Extract the [X, Y] coordinate from the center of the cell holding the provided text.  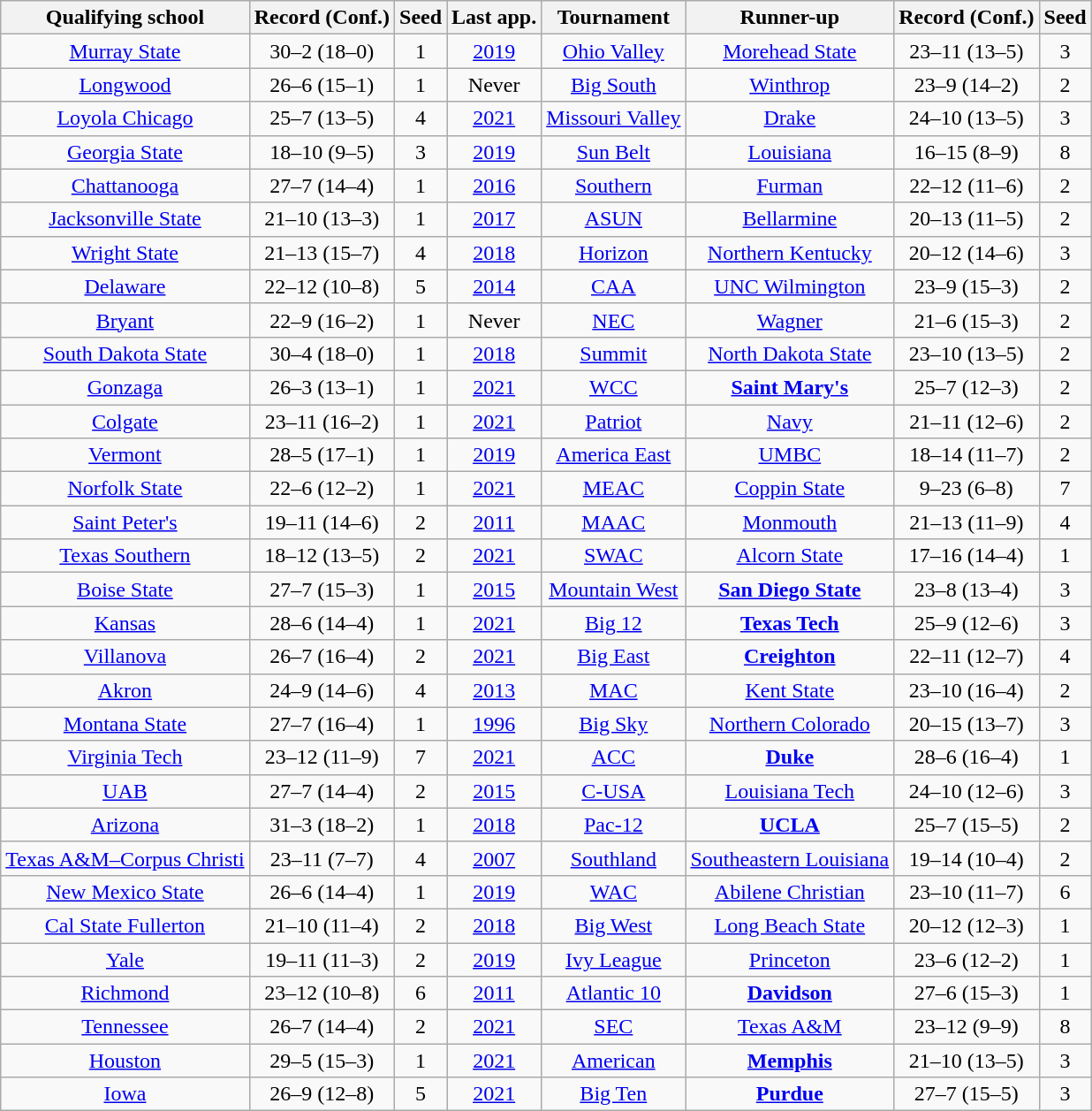
30–4 (18–0) [322, 354]
Southland [613, 858]
UCLA [790, 825]
South Dakota State [125, 354]
Texas A&M [790, 1027]
2007 [495, 858]
25–7 (15–5) [967, 825]
22–12 (11–6) [967, 186]
Navy [790, 422]
CAA [613, 286]
18–14 (11–7) [967, 455]
Louisiana Tech [790, 791]
28–6 (14–4) [322, 623]
Tennessee [125, 1027]
23–11 (13–5) [967, 51]
Texas Southern [125, 556]
21–10 (13–5) [967, 1061]
Kent State [790, 690]
28–6 (16–4) [967, 757]
Akron [125, 690]
26–6 (15–1) [322, 85]
Big East [613, 657]
MEAC [613, 489]
21–6 (15–3) [967, 320]
Pac-12 [613, 825]
Texas Tech [790, 623]
21–10 (11–4) [322, 925]
Wright State [125, 253]
WAC [613, 892]
Davidson [790, 993]
WCC [613, 387]
Big 12 [613, 623]
2017 [495, 219]
Runner-up [790, 18]
26–7 (14–4) [322, 1027]
Creighton [790, 657]
Sun Belt [613, 152]
27–7 (16–4) [322, 724]
North Dakota State [790, 354]
Coppin State [790, 489]
Longwood [125, 85]
Missouri Valley [613, 118]
2014 [495, 286]
Richmond [125, 993]
ACC [613, 757]
New Mexico State [125, 892]
2013 [495, 690]
17–16 (14–4) [967, 556]
23–6 (12–2) [967, 959]
America East [613, 455]
Gonzaga [125, 387]
Alcorn State [790, 556]
Wagner [790, 320]
19–14 (10–4) [967, 858]
18–10 (9–5) [322, 152]
Southeastern Louisiana [790, 858]
Northern Kentucky [790, 253]
Virginia Tech [125, 757]
23–12 (10–8) [322, 993]
Big Ten [613, 1094]
Duke [790, 757]
23–10 (11–7) [967, 892]
Iowa [125, 1094]
Atlantic 10 [613, 993]
Cal State Fullerton [125, 925]
Big Sky [613, 724]
Yale [125, 959]
NEC [613, 320]
Chattanooga [125, 186]
SEC [613, 1027]
Norfolk State [125, 489]
19–11 (14–6) [322, 522]
18–12 (13–5) [322, 556]
21–10 (13–3) [322, 219]
26–3 (13–1) [322, 387]
UAB [125, 791]
UNC Wilmington [790, 286]
American [613, 1061]
Princeton [790, 959]
Ohio Valley [613, 51]
Furman [790, 186]
C-USA [613, 791]
21–13 (15–7) [322, 253]
Houston [125, 1061]
Qualifying school [125, 18]
Boise State [125, 590]
Colgate [125, 422]
UMBC [790, 455]
ASUN [613, 219]
Vermont [125, 455]
Louisiana [790, 152]
Loyola Chicago [125, 118]
Southern [613, 186]
Memphis [790, 1061]
Big West [613, 925]
9–23 (6–8) [967, 489]
Texas A&M–Corpus Christi [125, 858]
20–12 (14–6) [967, 253]
28–5 (17–1) [322, 455]
23–12 (9–9) [967, 1027]
24–10 (12–6) [967, 791]
23–11 (16–2) [322, 422]
Morehead State [790, 51]
21–13 (11–9) [967, 522]
MAC [613, 690]
25–7 (12–3) [967, 387]
31–3 (18–2) [322, 825]
Murray State [125, 51]
2016 [495, 186]
Patriot [613, 422]
1996 [495, 724]
Purdue [790, 1094]
Arizona [125, 825]
Saint Mary's [790, 387]
22–12 (10–8) [322, 286]
23–10 (16–4) [967, 690]
30–2 (18–0) [322, 51]
22–6 (12–2) [322, 489]
23–11 (7–7) [322, 858]
Tournament [613, 18]
Long Beach State [790, 925]
19–11 (11–3) [322, 959]
24–9 (14–6) [322, 690]
San Diego State [790, 590]
Jacksonville State [125, 219]
16–15 (8–9) [967, 152]
Saint Peter's [125, 522]
Abilene Christian [790, 892]
22–11 (12–7) [967, 657]
Bryant [125, 320]
Drake [790, 118]
20–15 (13–7) [967, 724]
Kansas [125, 623]
SWAC [613, 556]
Ivy League [613, 959]
Monmouth [790, 522]
Georgia State [125, 152]
29–5 (15–3) [322, 1061]
27–6 (15–3) [967, 993]
23–9 (14–2) [967, 85]
Big South [613, 85]
26–9 (12–8) [322, 1094]
Villanova [125, 657]
MAAC [613, 522]
Mountain West [613, 590]
21–11 (12–6) [967, 422]
Bellarmine [790, 219]
24–10 (13–5) [967, 118]
27–7 (15–3) [322, 590]
Northern Colorado [790, 724]
Delaware [125, 286]
25–7 (13–5) [322, 118]
23–9 (15–3) [967, 286]
23–12 (11–9) [322, 757]
22–9 (16–2) [322, 320]
20–12 (12–3) [967, 925]
Summit [613, 354]
Winthrop [790, 85]
Horizon [613, 253]
23–10 (13–5) [967, 354]
23–8 (13–4) [967, 590]
27–7 (15–5) [967, 1094]
25–9 (12–6) [967, 623]
26–7 (16–4) [322, 657]
26–6 (14–4) [322, 892]
20–13 (11–5) [967, 219]
Montana State [125, 724]
Last app. [495, 18]
